Scan for the cell matching the given text and deliver its (X, Y) coordinate at center. 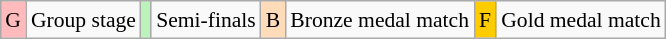
B (274, 20)
G (13, 20)
Gold medal match (581, 20)
Bronze medal match (380, 20)
F (485, 20)
Group stage (84, 20)
Semi-finals (206, 20)
